For the text-containing cell, return its midpoint in (X, Y) coordinate format. 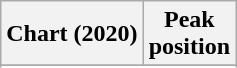
Peakposition (189, 34)
Chart (2020) (72, 34)
